Find where the given text appears and provide that cell's center as [X, Y] coordinate. 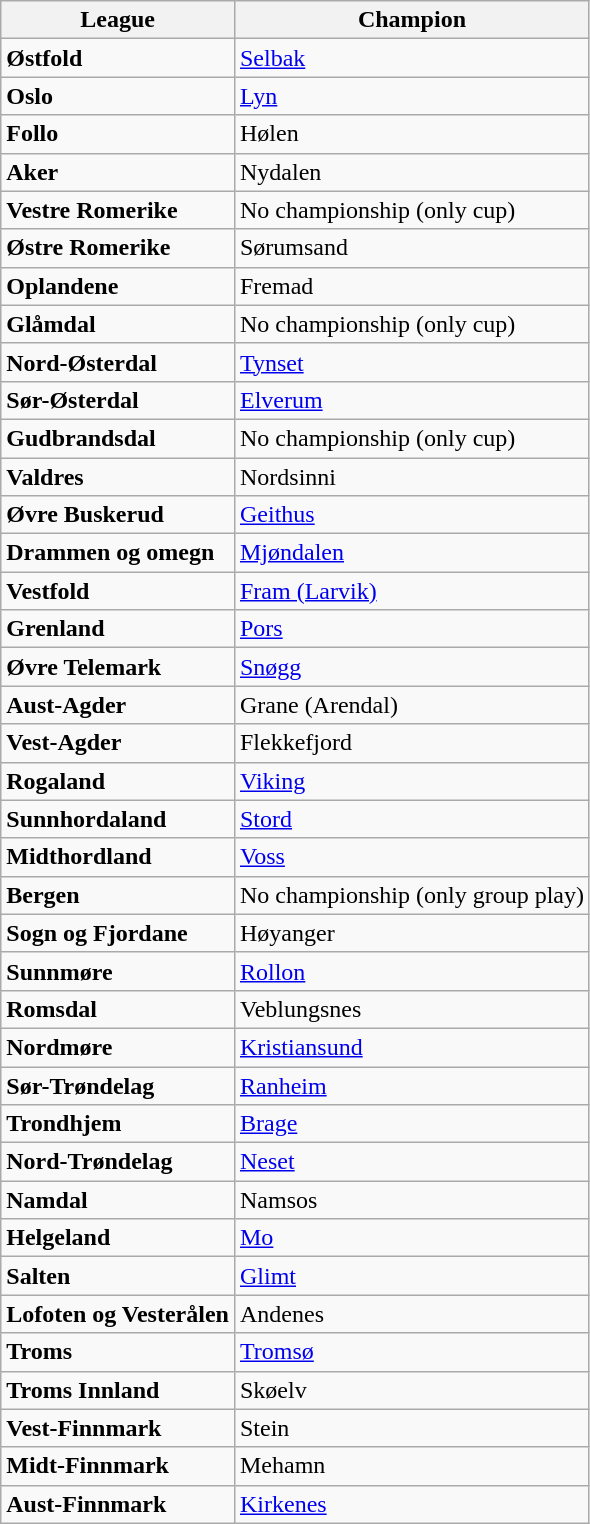
Stein [412, 1428]
Aust-Finnmark [118, 1504]
Andenes [412, 1314]
Midthordland [118, 857]
Geithus [412, 515]
Veblungsnes [412, 1009]
Troms Innland [118, 1390]
Stord [412, 819]
Oslo [118, 96]
Gudbrandsdal [118, 438]
Grenland [118, 629]
Troms [118, 1352]
Nord-Trøndelag [118, 1162]
Grane (Arendal) [412, 705]
Tynset [412, 362]
Østfold [118, 58]
Romsdal [118, 1009]
Voss [412, 857]
Kristiansund [412, 1047]
Oplandene [118, 286]
Vestre Romerike [118, 210]
Lyn [412, 96]
Aust-Agder [118, 705]
Sørumsand [412, 248]
Viking [412, 781]
Flekkefjord [412, 743]
Aker [118, 172]
Tromsø [412, 1352]
Vestfold [118, 591]
Skøelv [412, 1390]
Drammen og omegn [118, 553]
Salten [118, 1276]
Helgeland [118, 1238]
Sunnmøre [118, 971]
Mehamn [412, 1466]
Nord-Østerdal [118, 362]
Fram (Larvik) [412, 591]
Hølen [412, 134]
Sør-Trøndelag [118, 1085]
Øvre Buskerud [118, 515]
Midt-Finnmark [118, 1466]
Valdres [118, 477]
League [118, 20]
Selbak [412, 58]
Champion [412, 20]
Rollon [412, 971]
Nordsinni [412, 477]
Sogn og Fjordane [118, 933]
Neset [412, 1162]
Namdal [118, 1200]
Rogaland [118, 781]
Vest-Agder [118, 743]
Mjøndalen [412, 553]
Sør-Østerdal [118, 400]
Glimt [412, 1276]
Pors [412, 629]
Glåmdal [118, 324]
Elverum [412, 400]
Brage [412, 1124]
Bergen [118, 895]
Østre Romerike [118, 248]
No championship (only group play) [412, 895]
Nordmøre [118, 1047]
Ranheim [412, 1085]
Øvre Telemark [118, 667]
Nydalen [412, 172]
Fremad [412, 286]
Høyanger [412, 933]
Trondhjem [118, 1124]
Snøgg [412, 667]
Follo [118, 134]
Sunnhordaland [118, 819]
Vest-Finnmark [118, 1428]
Kirkenes [412, 1504]
Lofoten og Vesterålen [118, 1314]
Mo [412, 1238]
Namsos [412, 1200]
